Return the [X, Y] coordinate for the center point of the cell that contains the specified text.  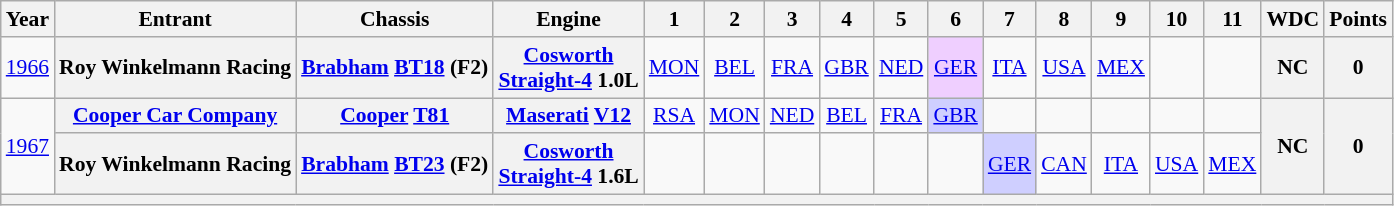
Brabham BT23 (F2) [394, 164]
9 [1121, 19]
11 [1232, 19]
Entrant [175, 19]
1 [674, 19]
2 [734, 19]
1966 [28, 68]
Year [28, 19]
Cooper T81 [394, 116]
RSA [674, 116]
5 [901, 19]
3 [792, 19]
Engine [568, 19]
Points [1358, 19]
WDC [1292, 19]
4 [846, 19]
8 [1064, 19]
CAN [1064, 164]
1967 [28, 146]
CosworthStraight-4 1.0L [568, 68]
6 [956, 19]
Maserati V12 [568, 116]
Cooper Car Company [175, 116]
CosworthStraight-4 1.6L [568, 164]
Brabham BT18 (F2) [394, 68]
Chassis [394, 19]
7 [1010, 19]
10 [1176, 19]
